Locate the cell with the specified text and output its [X, Y] center coordinate. 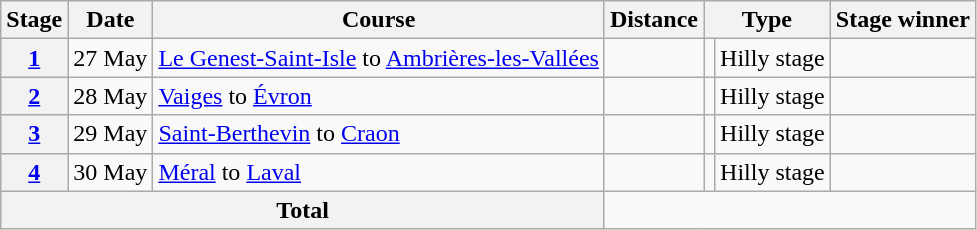
4 [34, 172]
Distance [654, 20]
2 [34, 96]
29 May [110, 134]
Course [379, 20]
Le Genest-Saint-Isle to Ambrières-les-Vallées [379, 58]
28 May [110, 96]
Saint-Berthevin to Craon [379, 134]
Stage winner [902, 20]
Total [303, 210]
1 [34, 58]
Méral to Laval [379, 172]
27 May [110, 58]
Vaiges to Évron [379, 96]
Date [110, 20]
Type [768, 20]
3 [34, 134]
Stage [34, 20]
30 May [110, 172]
